Output the (x, y) coordinate of the center of the cell containing the given text.  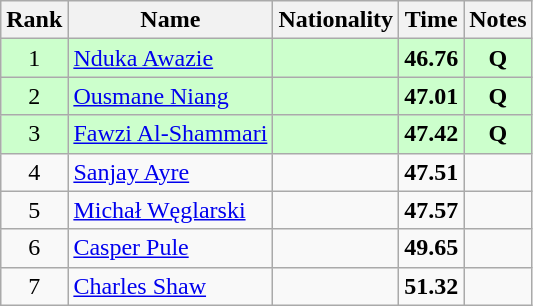
46.76 (432, 58)
Charles Shaw (170, 286)
Nduka Awazie (170, 58)
47.42 (432, 134)
51.32 (432, 286)
Fawzi Al-Shammari (170, 134)
7 (34, 286)
Casper Pule (170, 248)
47.01 (432, 96)
Time (432, 20)
47.57 (432, 210)
3 (34, 134)
5 (34, 210)
1 (34, 58)
6 (34, 248)
Notes (498, 20)
4 (34, 172)
Name (170, 20)
49.65 (432, 248)
Sanjay Ayre (170, 172)
47.51 (432, 172)
Michał Węglarski (170, 210)
2 (34, 96)
Ousmane Niang (170, 96)
Nationality (336, 20)
Rank (34, 20)
